Return [X, Y] of the center of cell containing provided text 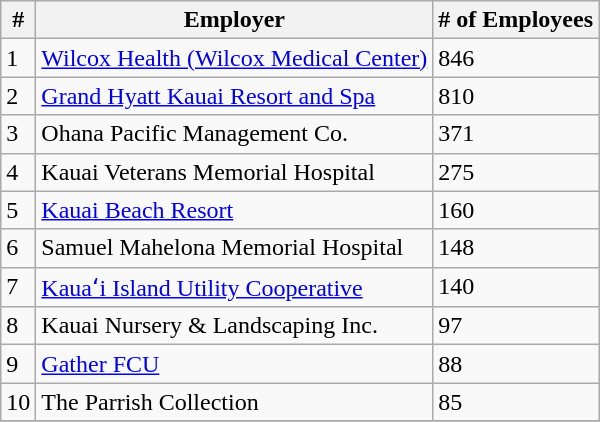
5 [18, 210]
371 [516, 134]
275 [516, 172]
8 [18, 326]
1 [18, 58]
Kauai Veterans Memorial Hospital [234, 172]
2 [18, 96]
846 [516, 58]
Kauai Nursery & Landscaping Inc. [234, 326]
Ohana Pacific Management Co. [234, 134]
4 [18, 172]
85 [516, 402]
97 [516, 326]
Wilcox Health (Wilcox Medical Center) [234, 58]
# of Employees [516, 20]
148 [516, 248]
Employer [234, 20]
9 [18, 364]
6 [18, 248]
Kauaʻi Island Utility Cooperative [234, 287]
810 [516, 96]
Grand Hyatt Kauai Resort and Spa [234, 96]
The Parrish Collection [234, 402]
Kauai Beach Resort [234, 210]
88 [516, 364]
7 [18, 287]
# [18, 20]
3 [18, 134]
160 [516, 210]
10 [18, 402]
Samuel Mahelona Memorial Hospital [234, 248]
140 [516, 287]
Gather FCU [234, 364]
